Return (x, y) of the center of cell containing provided text 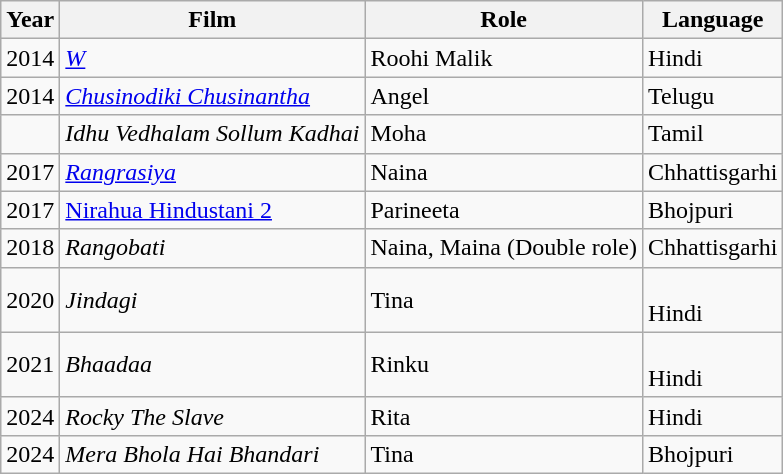
Nirahua Hindustani 2 (212, 210)
Mera Bhola Hai Bhandari (212, 454)
Angel (504, 96)
Tamil (713, 134)
Film (212, 20)
Rocky The Slave (212, 416)
Rangobati (212, 248)
Jindagi (212, 300)
Naina (504, 172)
Naina, Maina (Double role) (504, 248)
Language (713, 20)
Rita (504, 416)
Rinku (504, 364)
Parineeta (504, 210)
Chusinodiki Chusinantha (212, 96)
Telugu (713, 96)
Moha (504, 134)
Year (30, 20)
2021 (30, 364)
2018 (30, 248)
Rangrasiya (212, 172)
Roohi Malik (504, 58)
2020 (30, 300)
W (212, 58)
Role (504, 20)
Bhaadaa (212, 364)
Idhu Vedhalam Sollum Kadhai (212, 134)
